For the text-containing cell, return its midpoint in [X, Y] coordinate format. 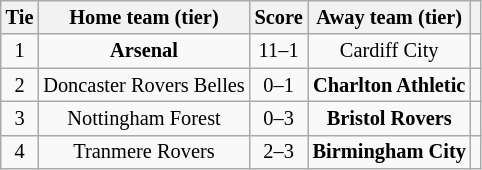
3 [20, 118]
Tie [20, 17]
2 [20, 85]
1 [20, 51]
Away team (tier) [390, 17]
2–3 [279, 152]
Home team (tier) [144, 17]
Score [279, 17]
Tranmere Rovers [144, 152]
Bristol Rovers [390, 118]
4 [20, 152]
Arsenal [144, 51]
Birmingham City [390, 152]
0–1 [279, 85]
11–1 [279, 51]
Charlton Athletic [390, 85]
0–3 [279, 118]
Nottingham Forest [144, 118]
Doncaster Rovers Belles [144, 85]
Cardiff City [390, 51]
